Scan for the cell matching the given text and deliver its [x, y] coordinate at center. 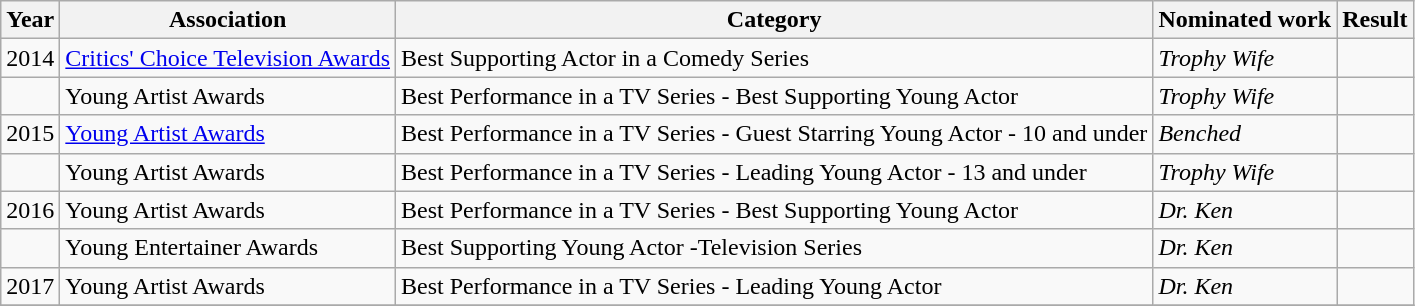
Critics' Choice Television Awards [228, 58]
Benched [1245, 134]
Young Entertainer Awards [228, 248]
Nominated work [1245, 20]
2015 [30, 134]
Result [1375, 20]
2016 [30, 210]
Best Performance in a TV Series - Guest Starring Young Actor - 10 and under [774, 134]
2017 [30, 286]
Year [30, 20]
Association [228, 20]
Best Performance in a TV Series - Leading Young Actor [774, 286]
Category [774, 20]
Best Supporting Actor in a Comedy Series [774, 58]
2014 [30, 58]
Best Supporting Young Actor -Television Series [774, 248]
Best Performance in a TV Series - Leading Young Actor - 13 and under [774, 172]
